Detect which cell encompasses the target text, then output its [x, y] center coordinate. 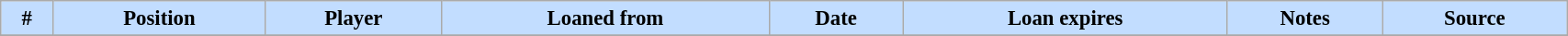
Loan expires [1066, 18]
# [28, 18]
Source [1475, 18]
Date [836, 18]
Notes [1304, 18]
Position [160, 18]
Loaned from [606, 18]
Player [354, 18]
